Extract the (x, y) coordinate from the center of the cell holding the provided text.  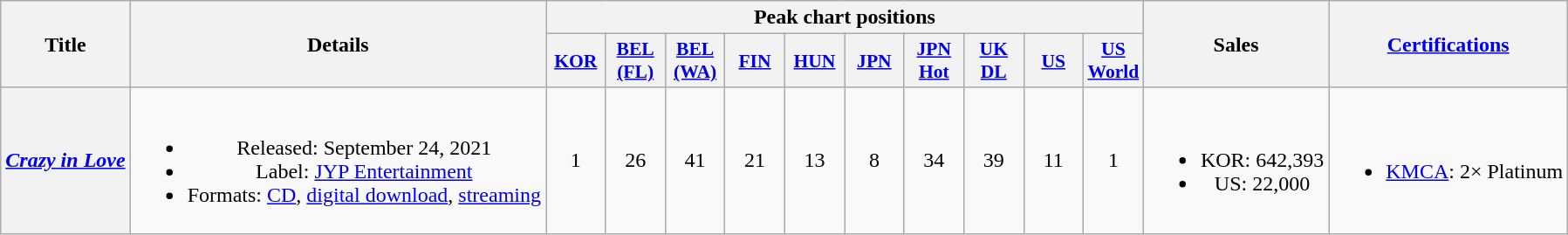
HUN (814, 61)
JPN (874, 61)
Released: September 24, 2021Label: JYP EntertainmentFormats: CD, digital download, streaming (338, 161)
21 (755, 161)
Title (65, 44)
11 (1053, 161)
Details (338, 44)
UKDL (994, 61)
34 (934, 161)
KMCA: 2× Platinum (1448, 161)
JPNHot (934, 61)
BEL(FL) (635, 61)
BEL(WA) (695, 61)
USWorld (1113, 61)
KOR (576, 61)
Crazy in Love (65, 161)
Peak chart positions (845, 17)
39 (994, 161)
Sales (1236, 44)
41 (695, 161)
KOR: 642,393US: 22,000 (1236, 161)
26 (635, 161)
13 (814, 161)
FIN (755, 61)
8 (874, 161)
Certifications (1448, 44)
US (1053, 61)
